Return the (X, Y) coordinate for the center point of the cell that contains the specified text.  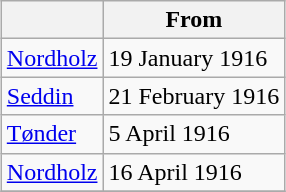
Tønder (52, 134)
21 February 1916 (194, 96)
16 April 1916 (194, 172)
5 April 1916 (194, 134)
19 January 1916 (194, 58)
Seddin (52, 96)
From (194, 20)
